Capture the cell that displays the provided text and extract its (X, Y) central coordinate. 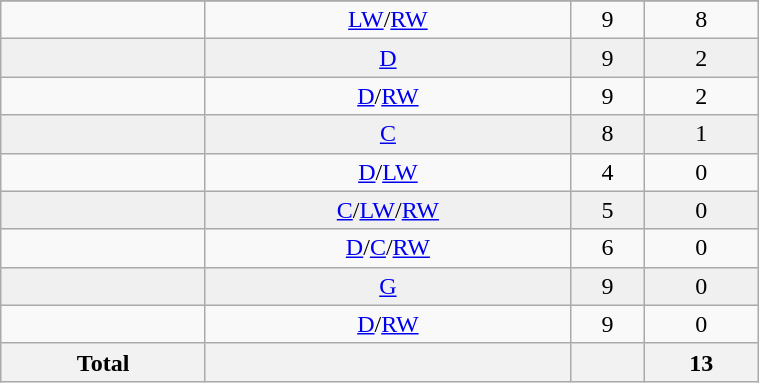
5 (607, 210)
C/LW/RW (388, 210)
4 (607, 172)
13 (702, 362)
D/LW (388, 172)
Total (104, 362)
G (388, 286)
1 (702, 134)
LW/RW (388, 20)
C (388, 134)
6 (607, 248)
D/C/RW (388, 248)
D (388, 58)
